Output the [X, Y] coordinate of the center of the cell containing the given text.  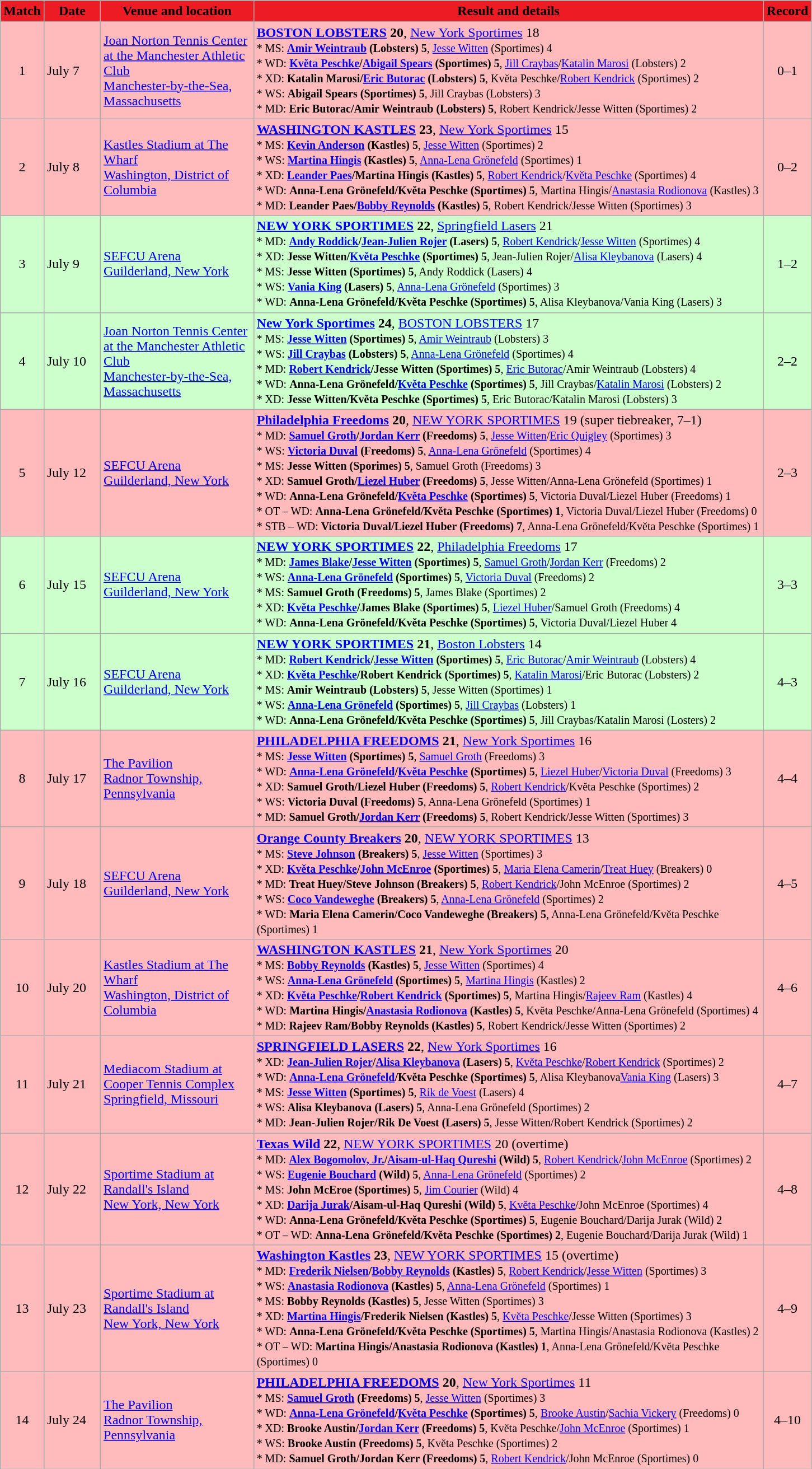
July 7 [72, 71]
July 20 [72, 988]
10 [22, 988]
4–9 [787, 1309]
Date [72, 11]
4–4 [787, 778]
July 9 [72, 264]
Match [22, 11]
4–8 [787, 1189]
2–3 [787, 472]
3–3 [787, 584]
Mediacom Stadium at Cooper Tennis ComplexSpringfield, Missouri [177, 1084]
4–10 [787, 1421]
2 [22, 167]
4–7 [787, 1084]
6 [22, 584]
14 [22, 1421]
July 22 [72, 1189]
July 12 [72, 472]
0–1 [787, 71]
July 23 [72, 1309]
1 [22, 71]
4–5 [787, 883]
13 [22, 1309]
7 [22, 682]
4–6 [787, 988]
July 8 [72, 167]
July 16 [72, 682]
4 [22, 361]
9 [22, 883]
July 18 [72, 883]
Result and details [508, 11]
4–3 [787, 682]
12 [22, 1189]
0–2 [787, 167]
5 [22, 472]
July 17 [72, 778]
8 [22, 778]
July 24 [72, 1421]
July 21 [72, 1084]
11 [22, 1084]
July 15 [72, 584]
July 10 [72, 361]
2–2 [787, 361]
3 [22, 264]
Venue and location [177, 11]
1–2 [787, 264]
Record [787, 11]
